Extract the [X, Y] coordinate from the center of the cell holding the provided text.  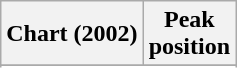
Chart (2002) [72, 34]
Peakposition [189, 34]
